Search for the cell housing the specified text and yield its (x, y) center coordinate. 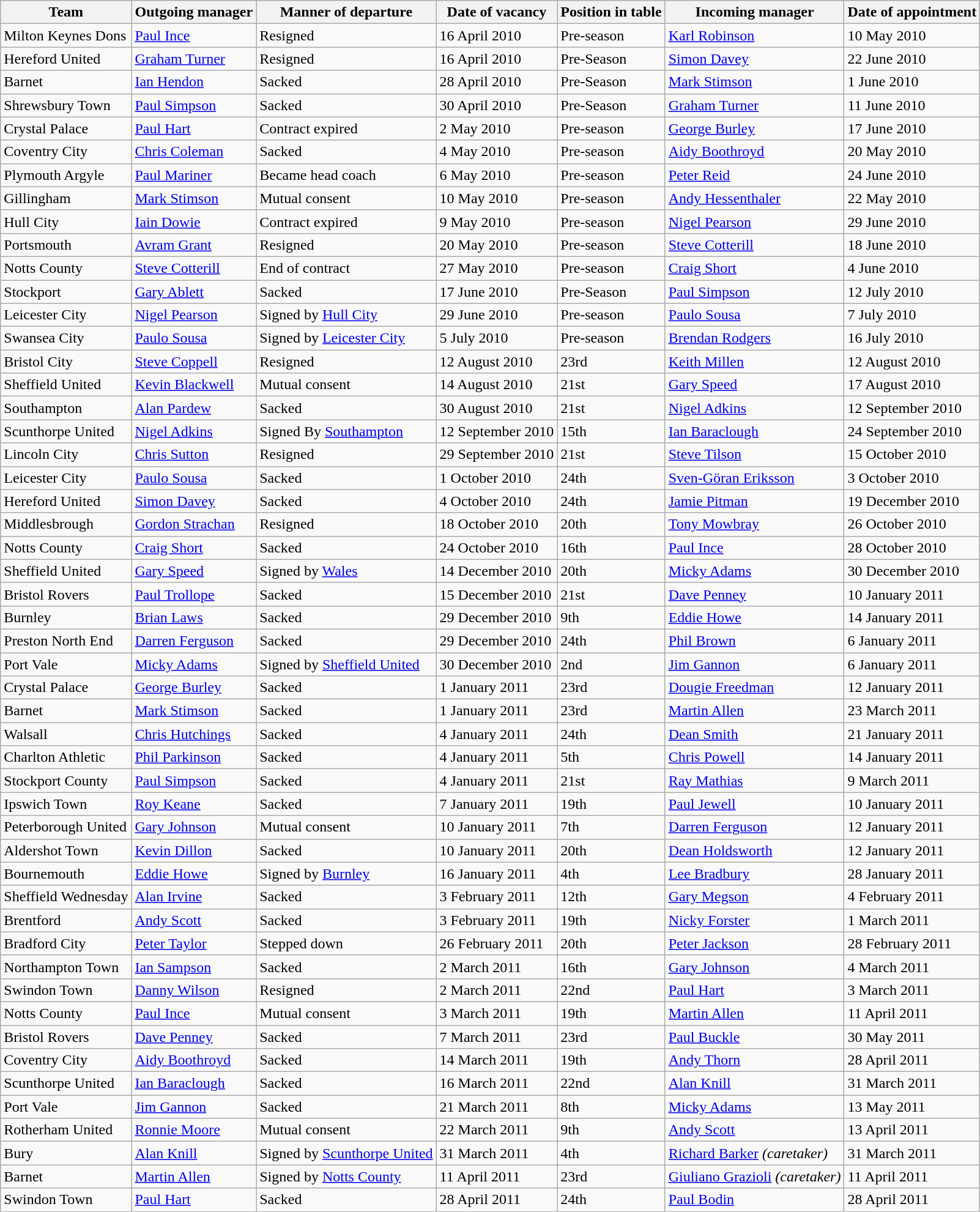
Andy Thorn (755, 1060)
5th (611, 757)
Charlton Athletic (66, 757)
28 February 2011 (912, 943)
Became head coach (346, 175)
Alan Irvine (194, 897)
End of contract (346, 268)
Gillingham (66, 198)
Phil Brown (755, 641)
8th (611, 1107)
Peter Reid (755, 175)
Peterborough United (66, 827)
Manner of departure (346, 12)
26 February 2011 (497, 943)
Peter Jackson (755, 943)
3 October 2010 (912, 478)
Chris Hutchings (194, 734)
4 February 2011 (912, 897)
Rotherham United (66, 1130)
19 December 2010 (912, 501)
12 July 2010 (912, 292)
4 March 2011 (912, 967)
Ipswich Town (66, 804)
15 October 2010 (912, 455)
Bournemouth (66, 874)
16 March 2011 (497, 1084)
Gary Ablett (194, 292)
13 May 2011 (912, 1107)
Danny Wilson (194, 990)
13 April 2011 (912, 1130)
Brendan Rodgers (755, 338)
Hull City (66, 221)
22 March 2011 (497, 1130)
Bury (66, 1153)
14 March 2011 (497, 1060)
Lincoln City (66, 455)
30 August 2010 (497, 408)
Date of vacancy (497, 12)
4 May 2010 (497, 152)
Dougie Freedman (755, 688)
Lee Bradbury (755, 874)
22 May 2010 (912, 198)
Team (66, 12)
Ronnie Moore (194, 1130)
28 April 2010 (497, 82)
16 July 2010 (912, 338)
21 January 2011 (912, 734)
2 May 2010 (497, 128)
9 March 2011 (912, 781)
Signed by Burnley (346, 874)
Paul Bodin (755, 1200)
Kevin Blackwell (194, 385)
Iain Dowie (194, 221)
22 June 2010 (912, 59)
5 July 2010 (497, 338)
1 June 2010 (912, 82)
Sven-Göran Eriksson (755, 478)
26 October 2010 (912, 524)
Stockport County (66, 781)
Signed by Sheffield United (346, 664)
16 January 2011 (497, 874)
21 March 2011 (497, 1107)
14 August 2010 (497, 385)
9 May 2010 (497, 221)
17 August 2010 (912, 385)
7th (611, 827)
Avram Grant (194, 245)
Paul Trollope (194, 594)
Gary Megson (755, 897)
Burnley (66, 617)
Ray Mathias (755, 781)
1 March 2011 (912, 920)
30 April 2010 (497, 105)
2nd (611, 664)
Portsmouth (66, 245)
Brentford (66, 920)
Giuliano Grazioli (caretaker) (755, 1177)
Paul Buckle (755, 1037)
Position in table (611, 12)
Signed by Leicester City (346, 338)
Southampton (66, 408)
Shrewsbury Town (66, 105)
Dean Smith (755, 734)
Paul Mariner (194, 175)
4 October 2010 (497, 501)
28 October 2010 (912, 548)
Stockport (66, 292)
15 December 2010 (497, 594)
Northampton Town (66, 967)
14 December 2010 (497, 571)
Andy Hessenthaler (755, 198)
Preston North End (66, 641)
Nicky Forster (755, 920)
Sheffield Wednesday (66, 897)
Alan Pardew (194, 408)
7 July 2010 (912, 315)
Stepped down (346, 943)
23 March 2011 (912, 711)
6 May 2010 (497, 175)
12th (611, 897)
28 January 2011 (912, 874)
Jamie Pitman (755, 501)
Peter Taylor (194, 943)
Roy Keane (194, 804)
Phil Parkinson (194, 757)
27 May 2010 (497, 268)
Plymouth Argyle (66, 175)
Middlesbrough (66, 524)
Incoming manager (755, 12)
29 September 2010 (497, 455)
Signed by Hull City (346, 315)
Signed by Wales (346, 571)
11 June 2010 (912, 105)
24 June 2010 (912, 175)
Bradford City (66, 943)
Gordon Strachan (194, 524)
15th (611, 431)
Steve Coppell (194, 362)
Dean Holdsworth (755, 850)
Milton Keynes Dons (66, 35)
4 June 2010 (912, 268)
Signed by Scunthorpe United (346, 1153)
Keith Millen (755, 362)
7 March 2011 (497, 1037)
Karl Robinson (755, 35)
Paul Jewell (755, 804)
Swansea City (66, 338)
Kevin Dillon (194, 850)
Outgoing manager (194, 12)
1 October 2010 (497, 478)
Richard Barker (caretaker) (755, 1153)
18 June 2010 (912, 245)
Ian Sampson (194, 967)
Aldershot Town (66, 850)
24 October 2010 (497, 548)
Chris Powell (755, 757)
Bristol City (66, 362)
7 January 2011 (497, 804)
18 October 2010 (497, 524)
Signed By Southampton (346, 431)
Tony Mowbray (755, 524)
30 May 2011 (912, 1037)
Walsall (66, 734)
Signed by Notts County (346, 1177)
Steve Tilson (755, 455)
Chris Coleman (194, 152)
Ian Hendon (194, 82)
Date of appointment (912, 12)
Chris Sutton (194, 455)
24 September 2010 (912, 431)
Brian Laws (194, 617)
